Capture the cell that displays the provided text and extract its [x, y] central coordinate. 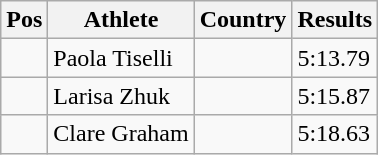
5:15.87 [335, 96]
Paola Tiselli [121, 58]
5:18.63 [335, 134]
Clare Graham [121, 134]
Larisa Zhuk [121, 96]
Athlete [121, 20]
Results [335, 20]
Pos [24, 20]
Country [243, 20]
5:13.79 [335, 58]
